Output the [x, y] coordinate of the center of the cell containing the given text.  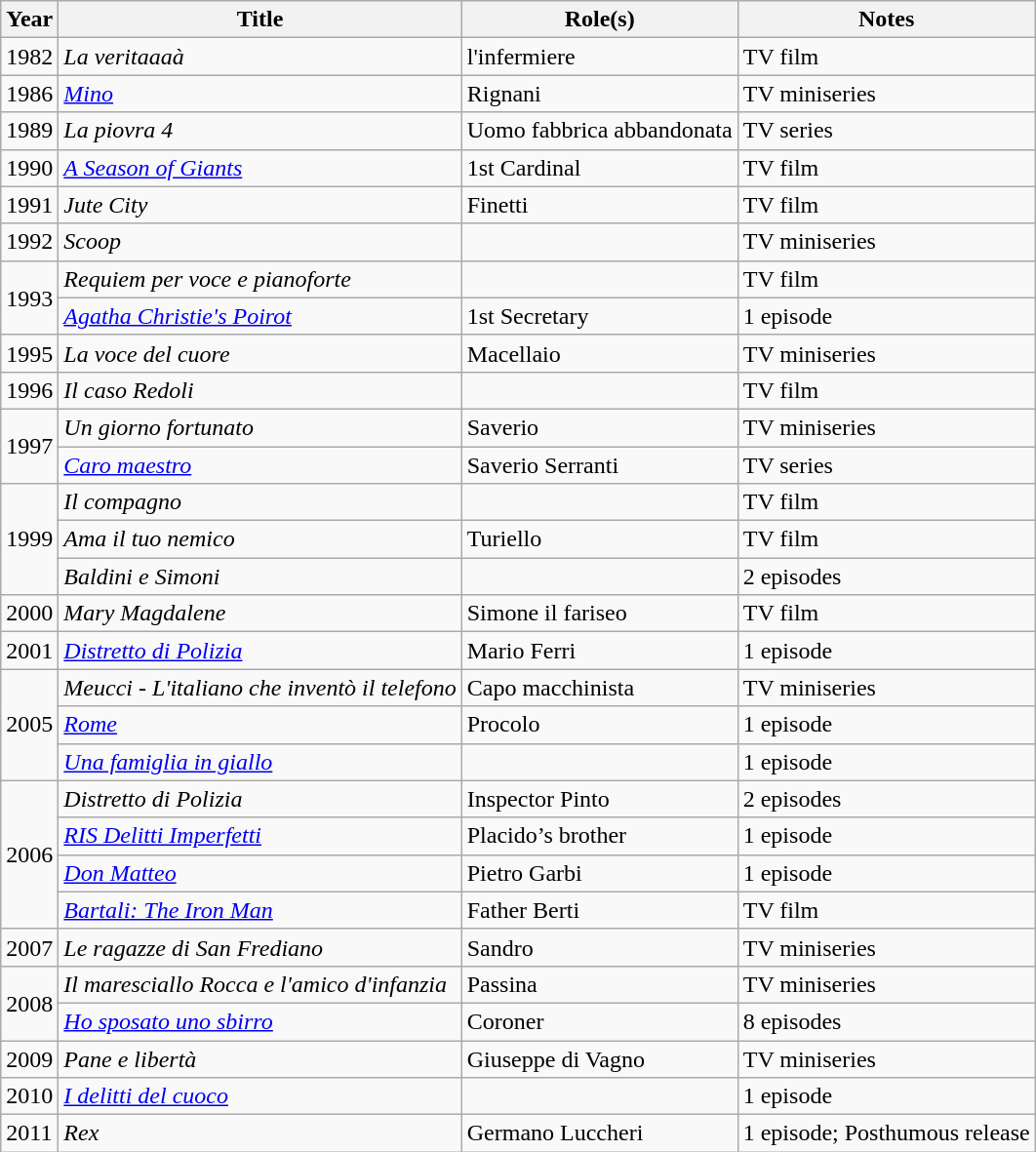
Saverio [599, 427]
Finetti [599, 205]
Requiem per voce e pianoforte [259, 279]
Il maresciallo Rocca e l'amico d'infanzia [259, 984]
2009 [29, 1058]
2005 [29, 725]
1989 [29, 131]
Caro maestro [259, 465]
La piovra 4 [259, 131]
1993 [29, 298]
1991 [29, 205]
Rome [259, 725]
1997 [29, 446]
8 episodes [886, 1021]
1st Secretary [599, 316]
Ama il tuo nemico [259, 539]
Un giorno fortunato [259, 427]
2008 [29, 1003]
La voce del cuore [259, 353]
2000 [29, 614]
Father Berti [599, 910]
Turiello [599, 539]
Mary Magdalene [259, 614]
Placido’s brother [599, 836]
Passina [599, 984]
Role(s) [599, 20]
2001 [29, 651]
Il compagno [259, 502]
2010 [29, 1096]
Sandro [599, 947]
Meucci - L'italiano che inventò il telefono [259, 688]
Mino [259, 94]
Le ragazze di San Frediano [259, 947]
Don Matteo [259, 873]
La veritaaaà [259, 57]
2006 [29, 854]
1 episode; Posthumous release [886, 1133]
Title [259, 20]
l'infermiere [599, 57]
1999 [29, 539]
Macellaio [599, 353]
2011 [29, 1133]
Notes [886, 20]
Year [29, 20]
Procolo [599, 725]
Germano Luccheri [599, 1133]
1982 [29, 57]
Scoop [259, 242]
1996 [29, 390]
Giuseppe di Vagno [599, 1058]
Agatha Christie's Poirot [259, 316]
RIS Delitti Imperfetti [259, 836]
Simone il fariseo [599, 614]
Inspector Pinto [599, 799]
2007 [29, 947]
1995 [29, 353]
Rignani [599, 94]
Saverio Serranti [599, 465]
Una famiglia in giallo [259, 762]
1st Cardinal [599, 168]
I delitti del cuoco [259, 1096]
Coroner [599, 1021]
A Season of Giants [259, 168]
Ho sposato uno sbirro [259, 1021]
Bartali: The Iron Man [259, 910]
1990 [29, 168]
Uomo fabbrica abbandonata [599, 131]
Pane e libertà [259, 1058]
1986 [29, 94]
1992 [29, 242]
Jute City [259, 205]
Pietro Garbi [599, 873]
Il caso Redoli [259, 390]
Baldini e Simoni [259, 576]
Rex [259, 1133]
Capo macchinista [599, 688]
Mario Ferri [599, 651]
